Scan for the cell matching the given text and deliver its [x, y] coordinate at center. 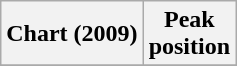
Peakposition [189, 34]
Chart (2009) [72, 34]
